Determine the [X, Y] coordinate at the center of the cell enclosing the given text.  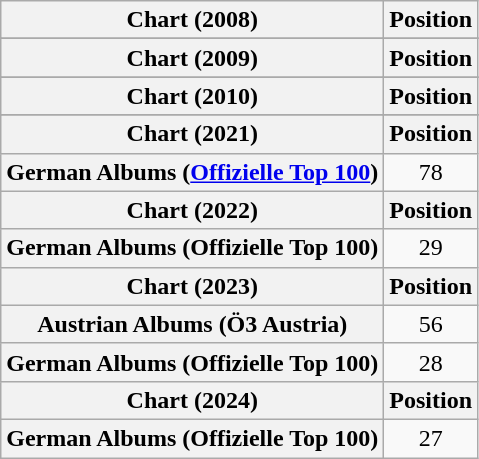
Chart (2008) [192, 20]
Austrian Albums (Ö3 Austria) [192, 324]
56 [431, 324]
Chart (2024) [192, 400]
Chart (2010) [192, 96]
Chart (2023) [192, 286]
Chart (2009) [192, 58]
78 [431, 172]
28 [431, 362]
Chart (2021) [192, 134]
27 [431, 438]
Chart (2022) [192, 210]
29 [431, 248]
